Detect which cell encompasses the target text, then output its [X, Y] center coordinate. 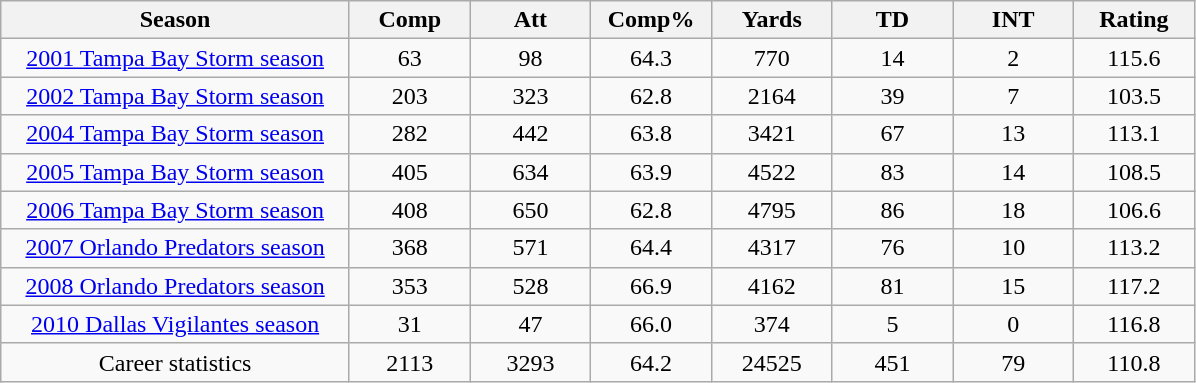
63 [410, 58]
31 [410, 324]
405 [410, 172]
2 [1014, 58]
47 [530, 324]
2007 Orlando Predators season [176, 248]
117.2 [1134, 286]
203 [410, 96]
2008 Orlando Predators season [176, 286]
10 [1014, 248]
108.5 [1134, 172]
116.8 [1134, 324]
353 [410, 286]
4317 [772, 248]
4795 [772, 210]
571 [530, 248]
INT [1014, 20]
2113 [410, 362]
83 [892, 172]
451 [892, 362]
Career statistics [176, 362]
103.5 [1134, 96]
64.2 [652, 362]
63.8 [652, 134]
81 [892, 286]
Season [176, 20]
TD [892, 20]
650 [530, 210]
2005 Tampa Bay Storm season [176, 172]
63.9 [652, 172]
Att [530, 20]
282 [410, 134]
98 [530, 58]
374 [772, 324]
5 [892, 324]
3421 [772, 134]
39 [892, 96]
Yards [772, 20]
2002 Tampa Bay Storm season [176, 96]
113.2 [1134, 248]
113.1 [1134, 134]
64.3 [652, 58]
2006 Tampa Bay Storm season [176, 210]
18 [1014, 210]
76 [892, 248]
368 [410, 248]
66.9 [652, 286]
634 [530, 172]
2164 [772, 96]
408 [410, 210]
64.4 [652, 248]
106.6 [1134, 210]
323 [530, 96]
13 [1014, 134]
15 [1014, 286]
66.0 [652, 324]
4522 [772, 172]
24525 [772, 362]
67 [892, 134]
79 [1014, 362]
110.8 [1134, 362]
7 [1014, 96]
442 [530, 134]
2010 Dallas Vigilantes season [176, 324]
Rating [1134, 20]
770 [772, 58]
115.6 [1134, 58]
0 [1014, 324]
86 [892, 210]
2004 Tampa Bay Storm season [176, 134]
528 [530, 286]
3293 [530, 362]
Comp [410, 20]
4162 [772, 286]
2001 Tampa Bay Storm season [176, 58]
Comp% [652, 20]
